Identify which cell holds the provided text, then report its [x, y] central coordinate. 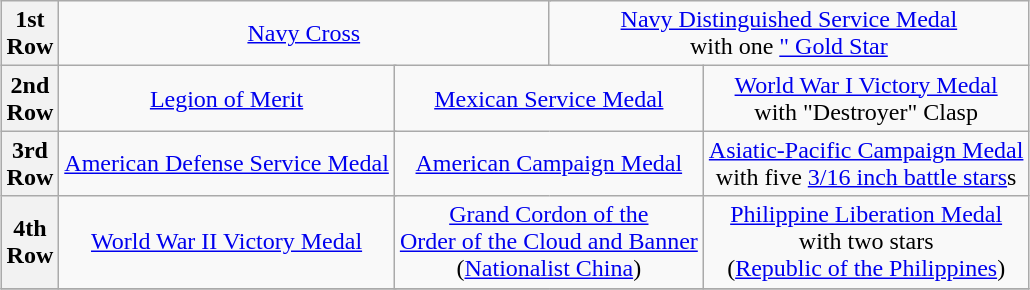
Mexican Service Medal [548, 98]
3rd Row [30, 164]
American Defense Service Medal [227, 164]
Philippine Liberation Medalwith two stars(Republic of the Philippines) [866, 242]
American Campaign Medal [548, 164]
World War I Victory Medalwith "Destroyer" Clasp [866, 98]
Asiatic-Pacific Campaign Medalwith five 3/16 inch battle starss [866, 164]
Navy Distinguished Service Medalwith one " Gold Star [789, 34]
Grand Cordon of theOrder of the Cloud and Banner(Nationalist China) [548, 242]
World War II Victory Medal [227, 242]
1st Row [30, 34]
Legion of Merit [227, 98]
4th Row [30, 242]
Navy Cross [304, 34]
2nd Row [30, 98]
